Return the (x, y) coordinate for the center point of the cell that contains the specified text.  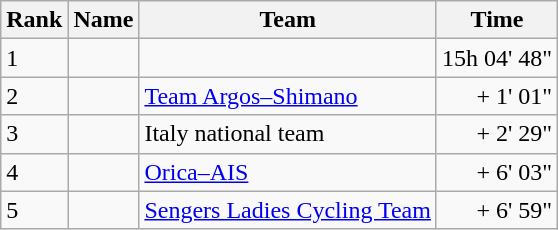
Time (496, 20)
Team Argos–Shimano (288, 96)
+ 1' 01" (496, 96)
15h 04' 48" (496, 58)
5 (34, 210)
4 (34, 172)
3 (34, 134)
Name (104, 20)
Italy national team (288, 134)
Sengers Ladies Cycling Team (288, 210)
Team (288, 20)
2 (34, 96)
1 (34, 58)
Rank (34, 20)
Orica–AIS (288, 172)
+ 2' 29" (496, 134)
+ 6' 59" (496, 210)
+ 6' 03" (496, 172)
